Search for the cell housing the specified text and yield its [x, y] center coordinate. 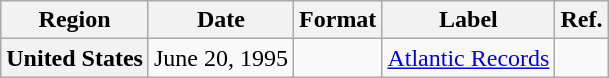
Region [75, 20]
June 20, 1995 [220, 58]
Ref. [582, 20]
United States [75, 58]
Format [338, 20]
Label [468, 20]
Atlantic Records [468, 58]
Date [220, 20]
